Identify which cell holds the provided text, then report its [X, Y] central coordinate. 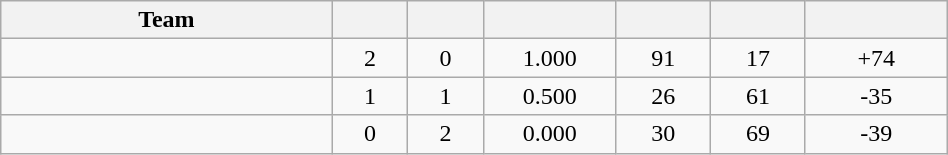
Team [166, 20]
1.000 [549, 58]
30 [664, 134]
17 [758, 58]
91 [664, 58]
61 [758, 96]
0.000 [549, 134]
26 [664, 96]
-39 [876, 134]
-35 [876, 96]
0.500 [549, 96]
69 [758, 134]
+74 [876, 58]
